Find where the given text appears and provide that cell's center as [x, y] coordinate. 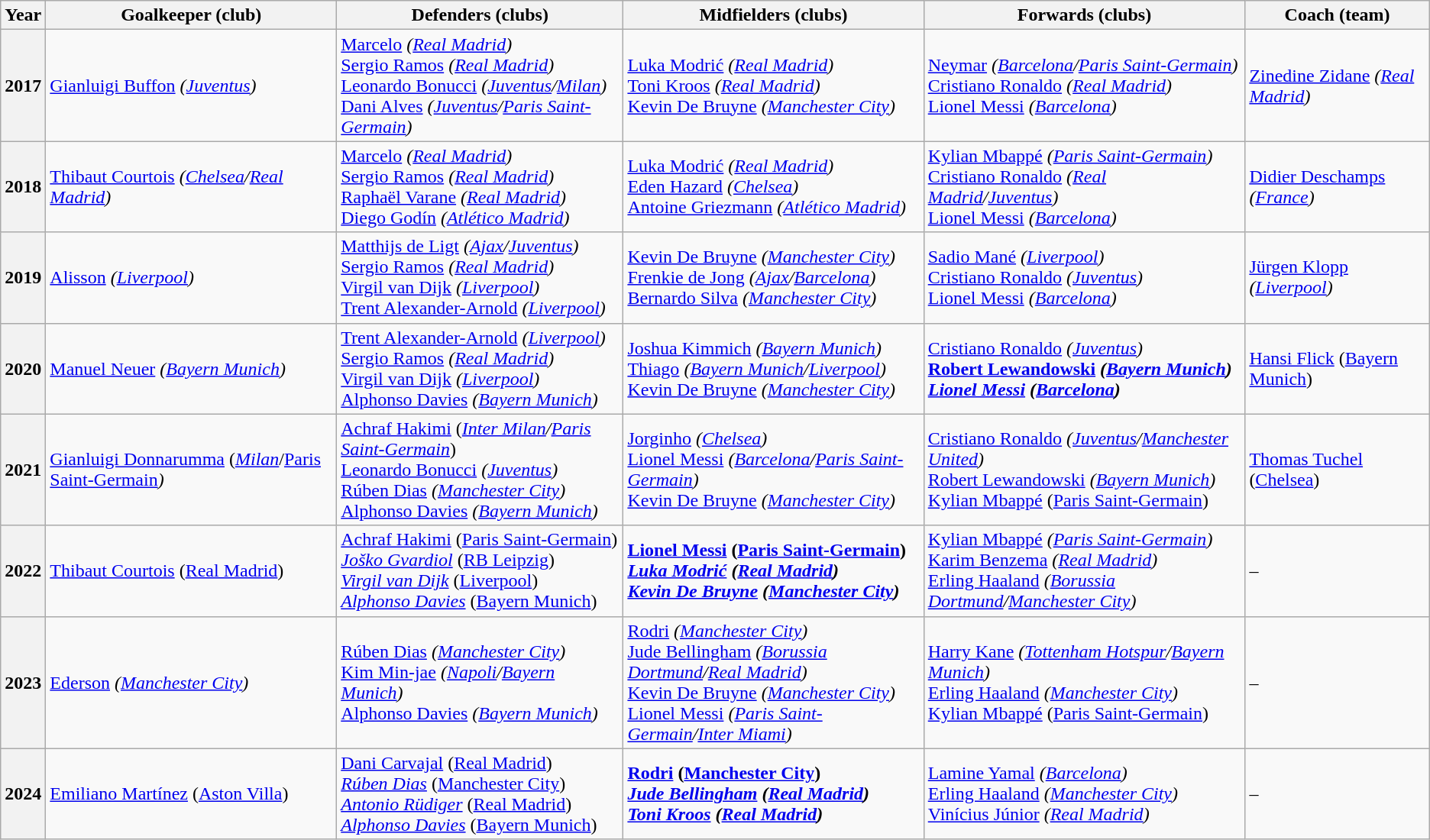
Jürgen Klopp (Liverpool) [1337, 278]
Achraf Hakimi (Paris Saint-Germain) Joško Gvardiol (RB Leipzig) Virgil van Dijk (Liverpool) Alphonso Davies (Bayern Munich) [480, 571]
Didier Deschamps (France) [1337, 186]
2022 [23, 571]
2021 [23, 470]
Jorginho (Chelsea) Lionel Messi (Barcelona/Paris Saint-Germain) Kevin De Bruyne (Manchester City) [773, 470]
Harry Kane (Tottenham Hotspur/Bayern Munich) Erling Haaland (Manchester City) Kylian Mbappé (Paris Saint-Germain) [1085, 683]
Forwards (clubs) [1085, 15]
Hansi Flick (Bayern Munich) [1337, 368]
Joshua Kimmich (Bayern Munich) Thiago (Bayern Munich/Liverpool) Kevin De Bruyne (Manchester City) [773, 368]
Achraf Hakimi (Inter Milan/Paris Saint-Germain) Leonardo Bonucci (Juventus) Rúben Dias (Manchester City) Alphonso Davies (Bayern Munich) [480, 470]
Alisson (Liverpool) [191, 278]
Sadio Mané (Liverpool) Cristiano Ronaldo (Juventus) Lionel Messi (Barcelona) [1085, 278]
Goalkeeper (club) [191, 15]
Zinedine Zidane (Real Madrid) [1337, 86]
Marcelo (Real Madrid) Sergio Ramos (Real Madrid) Leonardo Bonucci (Juventus/Milan) Dani Alves (Juventus/Paris Saint-Germain) [480, 86]
Thibaut Courtois (Chelsea/Real Madrid) [191, 186]
Kevin De Bruyne (Manchester City) Frenkie de Jong (Ajax/Barcelona) Bernardo Silva (Manchester City) [773, 278]
2017 [23, 86]
Emiliano Martínez (Aston Villa) [191, 794]
Luka Modrić (Real Madrid) Eden Hazard (Chelsea) Antoine Griezmann (Atlético Madrid) [773, 186]
Rúben Dias (Manchester City) Kim Min-jae (Napoli/Bayern Munich) Alphonso Davies (Bayern Munich) [480, 683]
Lionel Messi (Paris Saint-Germain) Luka Modrić (Real Madrid) Kevin De Bruyne (Manchester City) [773, 571]
2018 [23, 186]
Kylian Mbappé (Paris Saint-Germain) Cristiano Ronaldo (Real Madrid/Juventus) Lionel Messi (Barcelona) [1085, 186]
Rodri (Manchester City) Jude Bellingham (Real Madrid) Toni Kroos (Real Madrid) [773, 794]
Coach (team) [1337, 15]
Year [23, 15]
2023 [23, 683]
Cristiano Ronaldo (Juventus) Robert Lewandowski (Bayern Munich) Lionel Messi (Barcelona) [1085, 368]
Gianluigi Donnarumma (Milan/Paris Saint-Germain) [191, 470]
Matthijs de Ligt (Ajax/Juventus) Sergio Ramos (Real Madrid) Virgil van Dijk (Liverpool) Trent Alexander-Arnold (Liverpool) [480, 278]
Dani Carvajal (Real Madrid) Rúben Dias (Manchester City) Antonio Rüdiger (Real Madrid) Alphonso Davies (Bayern Munich) [480, 794]
Thomas Tuchel (Chelsea) [1337, 470]
2019 [23, 278]
Gianluigi Buffon (Juventus) [191, 86]
Ederson (Manchester City) [191, 683]
Marcelo (Real Madrid) Sergio Ramos (Real Madrid) Raphaël Varane (Real Madrid) Diego Godín (Atlético Madrid) [480, 186]
Lamine Yamal (Barcelona) Erling Haaland (Manchester City) Vinícius Júnior (Real Madrid) [1085, 794]
Trent Alexander-Arnold (Liverpool) Sergio Ramos (Real Madrid) Virgil van Dijk (Liverpool) Alphonso Davies (Bayern Munich) [480, 368]
2024 [23, 794]
Kylian Mbappé (Paris Saint-Germain) Karim Benzema (Real Madrid) Erling Haaland (Borussia Dortmund/Manchester City) [1085, 571]
Thibaut Courtois (Real Madrid) [191, 571]
Luka Modrić (Real Madrid) Toni Kroos (Real Madrid) Kevin De Bruyne (Manchester City) [773, 86]
Cristiano Ronaldo (Juventus/Manchester United) Robert Lewandowski (Bayern Munich) Kylian Mbappé (Paris Saint-Germain) [1085, 470]
Midfielders (clubs) [773, 15]
Defenders (clubs) [480, 15]
Neymar (Barcelona/Paris Saint-Germain) Cristiano Ronaldo (Real Madrid) Lionel Messi (Barcelona) [1085, 86]
Manuel Neuer (Bayern Munich) [191, 368]
2020 [23, 368]
